Detect which cell encompasses the target text, then output its (X, Y) center coordinate. 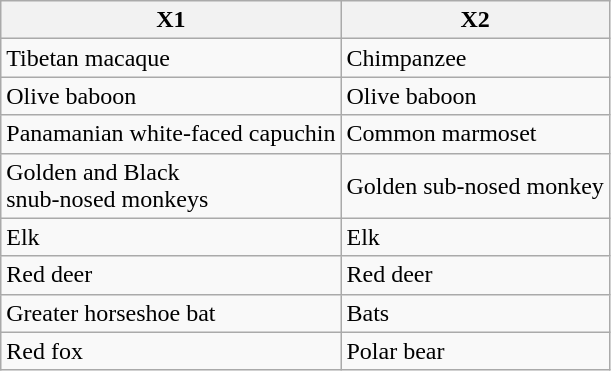
Chimpanzee (475, 58)
Bats (475, 313)
Polar bear (475, 351)
Tibetan macaque (171, 58)
X2 (475, 20)
Common marmoset (475, 134)
Greater horseshoe bat (171, 313)
Panamanian white-faced capuchin (171, 134)
Red fox (171, 351)
Golden and Blacksnub-nosed monkeys (171, 186)
X1 (171, 20)
Golden sub-nosed monkey (475, 186)
